From the cell containing the given text, extract its center point as (X, Y) coordinate. 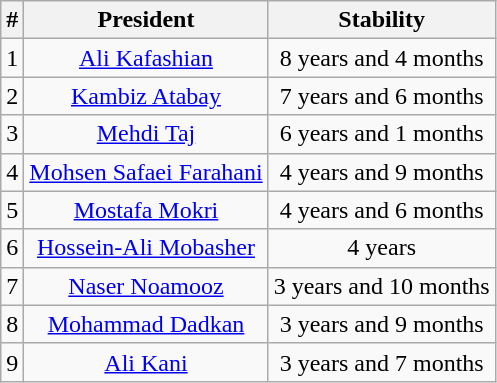
Hossein-Ali Mobasher (146, 248)
2 (12, 96)
Ali Kani (146, 362)
7 years and 6 months (382, 96)
3 years and 9 months (382, 324)
6 years and 1 months (382, 134)
Ali Kafashian (146, 58)
8 years and 4 months (382, 58)
Naser Noamooz (146, 286)
3 (12, 134)
4 (12, 172)
6 (12, 248)
3 years and 10 months (382, 286)
8 (12, 324)
Kambiz Atabay (146, 96)
7 (12, 286)
9 (12, 362)
4 years (382, 248)
3 years and 7 months (382, 362)
President (146, 20)
Mohsen Safaei Farahani (146, 172)
Mehdi Taj (146, 134)
1 (12, 58)
4 years and 6 months (382, 210)
5 (12, 210)
Mostafa Mokri (146, 210)
Stability (382, 20)
4 years and 9 months (382, 172)
# (12, 20)
Mohammad Dadkan (146, 324)
